Capture the cell that displays the provided text and extract its [X, Y] central coordinate. 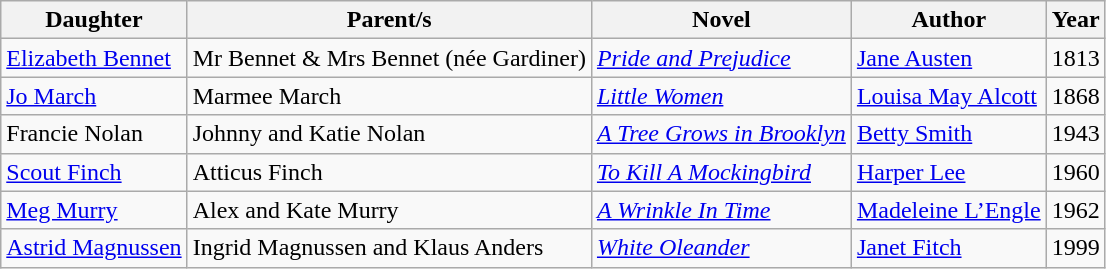
Pride and Prejudice [721, 58]
Francie Nolan [94, 134]
Mr Bennet & Mrs Bennet (née Gardiner) [389, 58]
Astrid Magnussen [94, 248]
Jo March [94, 96]
Madeleine L’Engle [948, 210]
Atticus Finch [389, 172]
Alex and Kate Murry [389, 210]
Author [948, 20]
Year [1076, 20]
Parent/s [389, 20]
A Tree Grows in Brooklyn [721, 134]
Harper Lee [948, 172]
1960 [1076, 172]
1813 [1076, 58]
Little Women [721, 96]
Novel [721, 20]
Johnny and Katie Nolan [389, 134]
A Wrinkle In Time [721, 210]
Jane Austen [948, 58]
Louisa May Alcott [948, 96]
1943 [1076, 134]
White Oleander [721, 248]
Janet Fitch [948, 248]
Betty Smith [948, 134]
Marmee March [389, 96]
Scout Finch [94, 172]
1999 [1076, 248]
To Kill A Mockingbird [721, 172]
1868 [1076, 96]
1962 [1076, 210]
Daughter [94, 20]
Ingrid Magnussen and Klaus Anders [389, 248]
Elizabeth Bennet [94, 58]
Meg Murry [94, 210]
